Detect which cell encompasses the target text, then output its (x, y) center coordinate. 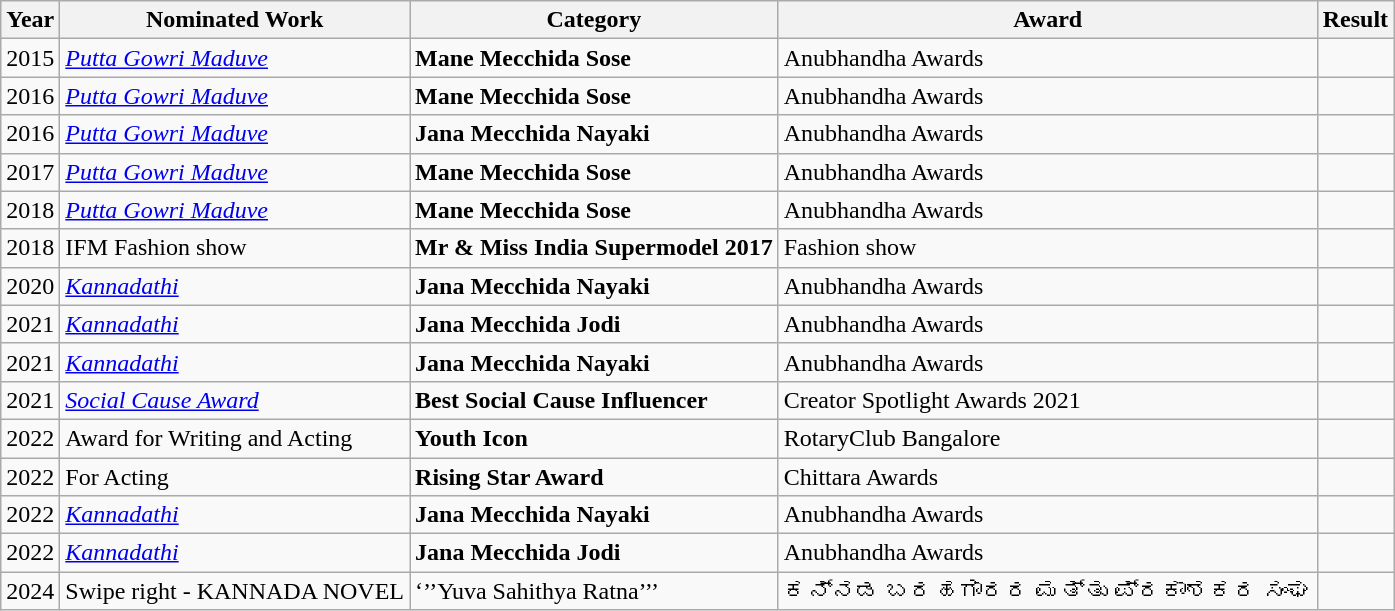
Mr & Miss India Supermodel 2017 (594, 248)
Fashion show (1048, 248)
Year (30, 20)
2020 (30, 286)
‘’’Yuva Sahithya Ratna’’’ (594, 591)
ಕನ್ನಡ ಬರಹಗಾರರ ಮತ್ತು ಪ್ರಕಾಶಕರ ಸಂಘ (1048, 591)
2015 (30, 58)
2017 (30, 172)
IFM Fashion show (235, 248)
RotaryClub Bangalore (1048, 438)
Creator Spotlight Awards 2021 (1048, 400)
Chittara Awards (1048, 477)
Result (1355, 20)
Rising Star Award (594, 477)
For Acting (235, 477)
Swipe right - KANNADA NOVEL (235, 591)
Best Social Cause Influencer (594, 400)
Category (594, 20)
2024 (30, 591)
Social Cause Award (235, 400)
Award (1048, 20)
Award for Writing and Acting (235, 438)
Nominated Work (235, 20)
Youth Icon (594, 438)
